Extract the [X, Y] coordinate from the center of the cell holding the provided text.  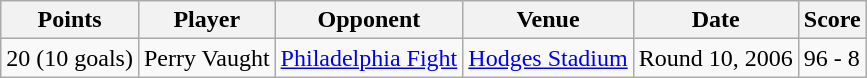
Hodges Stadium [548, 58]
Round 10, 2006 [716, 58]
20 (10 goals) [70, 58]
Date [716, 20]
Points [70, 20]
96 - 8 [832, 58]
Perry Vaught [206, 58]
Philadelphia Fight [369, 58]
Opponent [369, 20]
Player [206, 20]
Score [832, 20]
Venue [548, 20]
